Pinpoint the cell where the given text exists, returning its [x, y] midpoint coordinate. 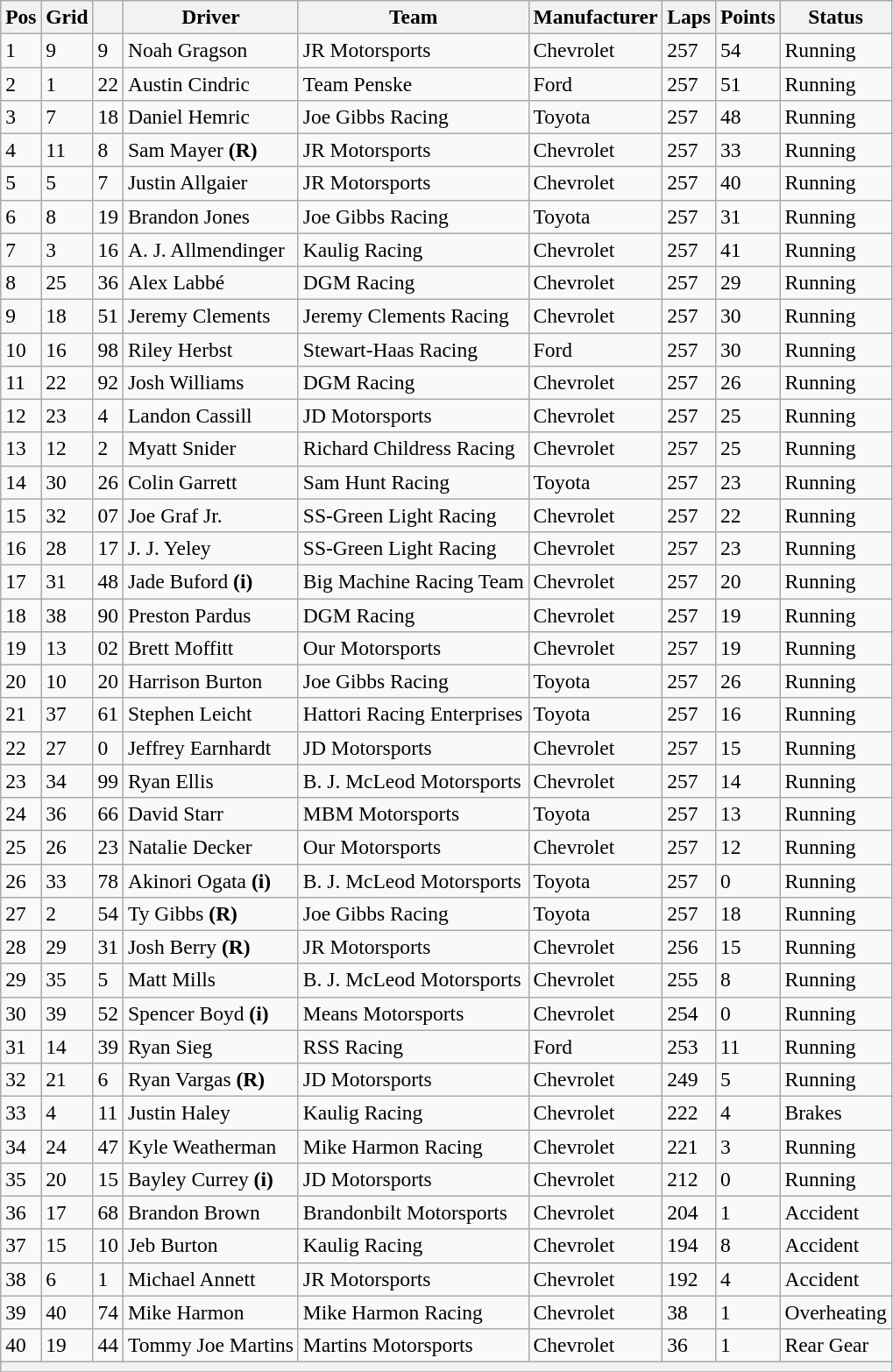
Colin Garrett [210, 482]
Michael Annett [210, 1279]
41 [748, 250]
Ryan Sieg [210, 1047]
Jeremy Clements Racing [414, 316]
Big Machine Racing Team [414, 581]
Jeremy Clements [210, 316]
Austin Cindric [210, 83]
Ryan Vargas (R) [210, 1079]
Preston Pardus [210, 615]
Pos [21, 17]
Stewart-Haas Racing [414, 349]
Myatt Snider [210, 449]
254 [689, 1013]
Josh Berry (R) [210, 947]
07 [108, 515]
Team Penske [414, 83]
Noah Gragson [210, 50]
Riley Herbst [210, 349]
Kyle Weatherman [210, 1146]
Tommy Joe Martins [210, 1345]
Points [748, 17]
Laps [689, 17]
Richard Childress Racing [414, 449]
92 [108, 382]
Brandonbilt Motorsports [414, 1212]
02 [108, 648]
52 [108, 1013]
Ryan Ellis [210, 781]
Justin Allgaier [210, 183]
90 [108, 615]
194 [689, 1246]
Mike Harmon [210, 1312]
253 [689, 1047]
Bayley Currey (i) [210, 1179]
Daniel Hemric [210, 117]
A. J. Allmendinger [210, 250]
249 [689, 1079]
Jeb Burton [210, 1246]
Sam Mayer (R) [210, 150]
204 [689, 1212]
Landon Cassill [210, 416]
Natalie Decker [210, 847]
David Starr [210, 814]
Brandon Brown [210, 1212]
222 [689, 1113]
Status [836, 17]
J. J. Yeley [210, 548]
66 [108, 814]
Harrison Burton [210, 681]
255 [689, 980]
Joe Graf Jr. [210, 515]
74 [108, 1312]
MBM Motorsports [414, 814]
Alex Labbé [210, 282]
Team [414, 17]
256 [689, 947]
212 [689, 1179]
99 [108, 781]
47 [108, 1146]
Driver [210, 17]
Justin Haley [210, 1113]
61 [108, 714]
68 [108, 1212]
Brandon Jones [210, 217]
Overheating [836, 1312]
Jade Buford (i) [210, 581]
98 [108, 349]
Grid [67, 17]
Stephen Leicht [210, 714]
Spencer Boyd (i) [210, 1013]
Jeffrey Earnhardt [210, 748]
78 [108, 880]
Josh Williams [210, 382]
44 [108, 1345]
Brett Moffitt [210, 648]
Brakes [836, 1113]
Rear Gear [836, 1345]
RSS Racing [414, 1047]
Akinori Ogata (i) [210, 880]
Matt Mills [210, 980]
Hattori Racing Enterprises [414, 714]
221 [689, 1146]
Sam Hunt Racing [414, 482]
Martins Motorsports [414, 1345]
Manufacturer [596, 17]
Ty Gibbs (R) [210, 913]
Means Motorsports [414, 1013]
192 [689, 1279]
